Find where the given text appears and provide that cell's center as [x, y] coordinate. 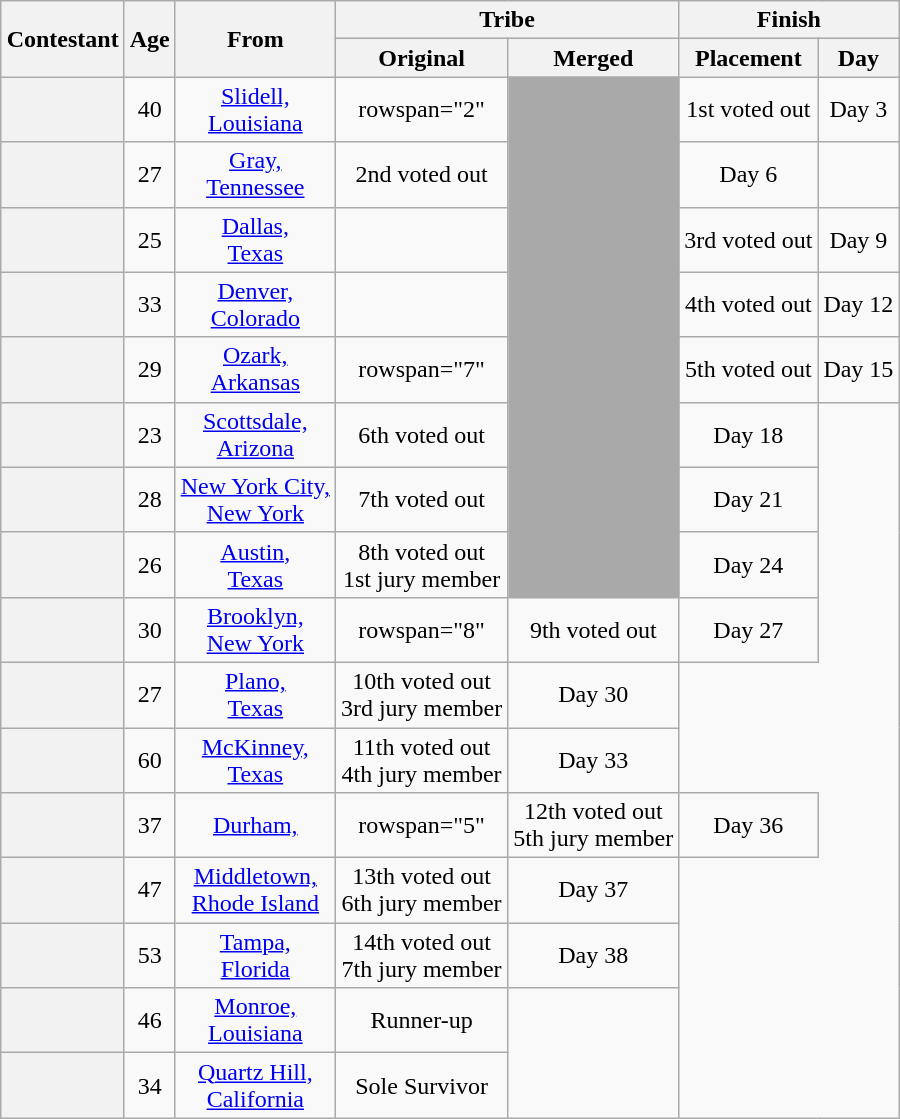
10th voted out3rd jury member [421, 694]
Runner-up [421, 1020]
Day 15 [858, 370]
23 [150, 434]
9th voted out [594, 630]
13th voted out6th jury member [421, 890]
Day 3 [858, 110]
11th voted out4th jury member [421, 760]
Contestant [62, 39]
Placement [748, 58]
Day 30 [594, 694]
Sole Survivor [421, 1086]
Original [421, 58]
53 [150, 956]
4th voted out [748, 304]
Day 6 [748, 174]
Day 9 [858, 240]
Brooklyn,New York [255, 630]
Austin,Texas [255, 564]
47 [150, 890]
Dallas,Texas [255, 240]
Day 33 [594, 760]
rowspan="7" [421, 370]
Denver,Colorado [255, 304]
McKinney,Texas [255, 760]
6th voted out [421, 434]
Tampa,Florida [255, 956]
14th voted out7th jury member [421, 956]
34 [150, 1086]
Plano,Texas [255, 694]
rowspan="8" [421, 630]
Middletown,Rhode Island [255, 890]
Day 21 [748, 500]
1st voted out [748, 110]
40 [150, 110]
2nd voted out [421, 174]
Day [858, 58]
33 [150, 304]
Day 27 [748, 630]
28 [150, 500]
Quartz Hill,California [255, 1086]
Slidell,Louisiana [255, 110]
Tribe [506, 20]
Day 37 [594, 890]
29 [150, 370]
Ozark,Arkansas [255, 370]
60 [150, 760]
46 [150, 1020]
Day 36 [748, 826]
Scottsdale,Arizona [255, 434]
rowspan="2" [421, 110]
26 [150, 564]
Day 24 [748, 564]
Age [150, 39]
12th voted out5th jury member [594, 826]
Finish [789, 20]
Day 12 [858, 304]
Gray,Tennessee [255, 174]
Monroe,Louisiana [255, 1020]
Durham, [255, 826]
5th voted out [748, 370]
7th voted out [421, 500]
Day 18 [748, 434]
Merged [594, 58]
New York City,New York [255, 500]
37 [150, 826]
Day 38 [594, 956]
From [255, 39]
8th voted out1st jury member [421, 564]
30 [150, 630]
25 [150, 240]
3rd voted out [748, 240]
rowspan="5" [421, 826]
